Output the (x, y) coordinate of the center of the cell containing the given text.  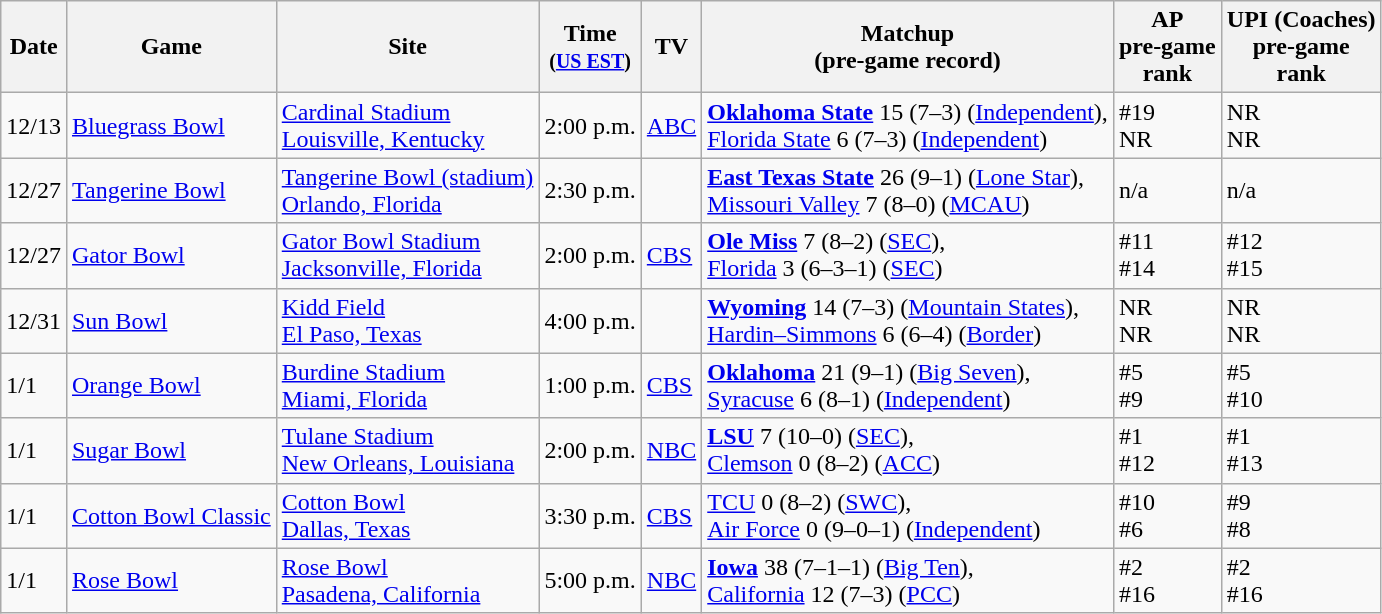
LSU 7 (10–0) (SEC),Clemson 0 (8–2) (ACC) (908, 450)
#11#14 (1167, 256)
#12#15 (1301, 256)
TCU 0 (8–2) (SWC),Air Force 0 (9–0–1) (Independent) (908, 516)
#1#13 (1301, 450)
Iowa 38 (7–1–1) (Big Ten),California 12 (7–3) (PCC) (908, 580)
Matchup(pre-game record) (908, 47)
Bluegrass Bowl (171, 126)
Wyoming 14 (7–3) (Mountain States),Hardin–Simmons 6 (6–4) (Border) (908, 320)
APpre-gamerank (1167, 47)
1:00 p.m. (590, 386)
Oklahoma State 15 (7–3) (Independent),Florida State 6 (7–3) (Independent) (908, 126)
Tangerine Bowl (171, 190)
Cotton Bowl Dallas, Texas (408, 516)
Cotton Bowl Classic (171, 516)
12/13 (34, 126)
#5#9 (1167, 386)
Kidd Field El Paso, Texas (408, 320)
#9#8 (1301, 516)
Site (408, 47)
Gator Bowl Stadium Jacksonville, Florida (408, 256)
Sun Bowl (171, 320)
#5#10 (1301, 386)
2:30 p.m. (590, 190)
Rose Bowl Pasadena, California (408, 580)
4:00 p.m. (590, 320)
Tulane Stadium New Orleans, Louisiana (408, 450)
#1#12 (1167, 450)
Sugar Bowl (171, 450)
5:00 p.m. (590, 580)
3:30 p.m. (590, 516)
Ole Miss 7 (8–2) (SEC),Florida 3 (6–3–1) (SEC) (908, 256)
#19NR (1167, 126)
Orange Bowl (171, 386)
Time(US EST) (590, 47)
Date (34, 47)
Rose Bowl (171, 580)
12/31 (34, 320)
East Texas State 26 (9–1) (Lone Star),Missouri Valley 7 (8–0) (MCAU) (908, 190)
Tangerine Bowl (stadium) Orlando, Florida (408, 190)
Burdine Stadium Miami, Florida (408, 386)
Oklahoma 21 (9–1) (Big Seven),Syracuse 6 (8–1) (Independent) (908, 386)
UPI (Coaches)pre-gamerank (1301, 47)
Game (171, 47)
#10#6 (1167, 516)
TV (671, 47)
Cardinal Stadium Louisville, Kentucky (408, 126)
ABC (671, 126)
Gator Bowl (171, 256)
